Detect which cell encompasses the target text, then output its (X, Y) center coordinate. 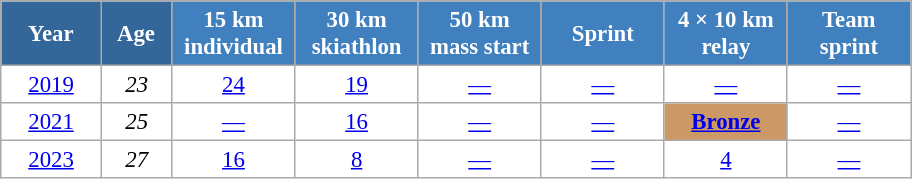
25 (136, 122)
27 (136, 160)
50 km mass start (480, 34)
19 (356, 85)
23 (136, 85)
Year (52, 34)
24 (234, 85)
8 (356, 160)
4 × 10 km relay (726, 34)
30 km skiathlon (356, 34)
Bronze (726, 122)
Sprint (602, 34)
2023 (52, 160)
Age (136, 34)
2019 (52, 85)
15 km individual (234, 34)
4 (726, 160)
2021 (52, 122)
Team sprint (848, 34)
